For the text-containing cell, return its midpoint in (X, Y) coordinate format. 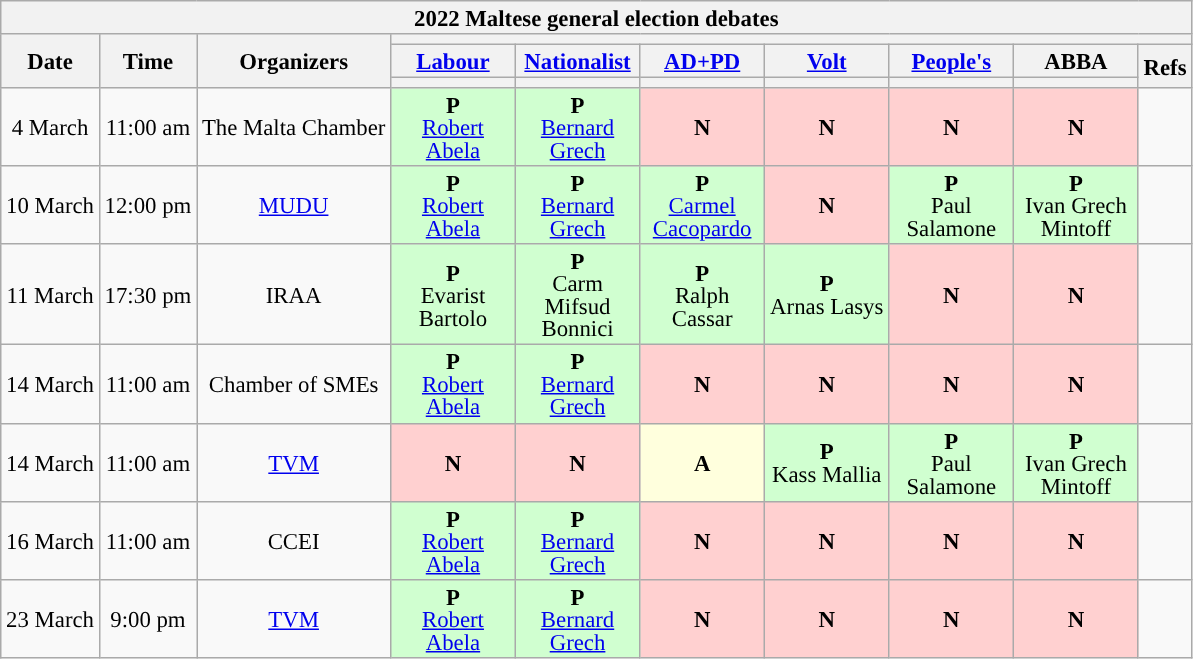
AD+PD (702, 62)
Time (148, 61)
IRAA (294, 294)
PCarm Mifsud Bonnici (578, 294)
ABBA (1076, 62)
12:00 pm (148, 205)
11 March (50, 294)
MUDU (294, 205)
23 March (50, 618)
Nationalist (578, 62)
PRalph Cassar (702, 294)
4 March (50, 127)
PKass Mallia (826, 462)
16 March (50, 540)
A (702, 462)
10 March (50, 205)
Refs (1165, 67)
17:30 pm (148, 294)
Chamber of SMEs (294, 384)
PArnas Lasys (826, 294)
The Malta Chamber (294, 127)
CCEI (294, 540)
2022 Maltese general election debates (596, 18)
9:00 pm (148, 618)
Labour (454, 62)
PEvarist Bartolo (454, 294)
Organizers (294, 61)
PCarmel Cacopardo (702, 205)
People's (952, 62)
Volt (826, 62)
Date (50, 61)
